Return (x, y) of the center of cell containing provided text 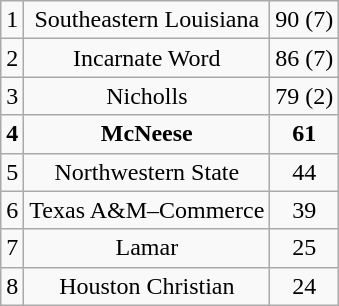
7 (12, 248)
3 (12, 96)
2 (12, 58)
4 (12, 134)
61 (304, 134)
44 (304, 172)
Texas A&M–Commerce (147, 210)
Incarnate Word (147, 58)
Houston Christian (147, 286)
8 (12, 286)
Lamar (147, 248)
5 (12, 172)
Nicholls (147, 96)
Northwestern State (147, 172)
86 (7) (304, 58)
Southeastern Louisiana (147, 20)
1 (12, 20)
90 (7) (304, 20)
24 (304, 286)
25 (304, 248)
McNeese (147, 134)
6 (12, 210)
79 (2) (304, 96)
39 (304, 210)
